Return [x, y] of the center of cell containing provided text 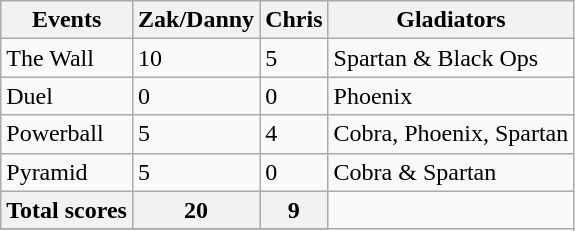
9 [294, 210]
Powerball [67, 134]
Chris [294, 20]
Total scores [67, 210]
Pyramid [67, 172]
Gladiators [451, 20]
20 [196, 210]
Duel [67, 96]
Phoenix [451, 96]
Events [67, 20]
4 [294, 134]
Spartan & Black Ops [451, 58]
10 [196, 58]
The Wall [67, 58]
Zak/Danny [196, 20]
Cobra & Spartan [451, 172]
Cobra, Phoenix, Spartan [451, 134]
